Provide the [x, y] coordinate of the cell's center where the given text is located.  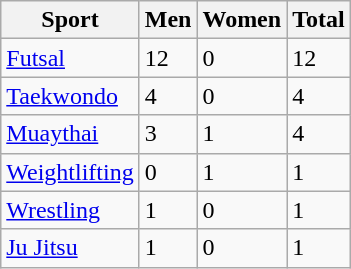
Sport [70, 20]
Muaythai [70, 134]
Women [242, 20]
Futsal [70, 58]
Taekwondo [70, 96]
Ju Jitsu [70, 248]
Wrestling [70, 210]
Men [168, 20]
Total [319, 20]
3 [168, 134]
Weightlifting [70, 172]
